Locate the cell with the specified text and output its (x, y) center coordinate. 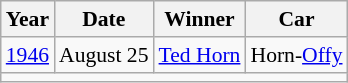
1946 (28, 55)
Horn-Offy (296, 55)
August 25 (104, 55)
Winner (200, 19)
Ted Horn (200, 55)
Year (28, 19)
Car (296, 19)
Date (104, 19)
